Capture the cell that displays the provided text and extract its [X, Y] central coordinate. 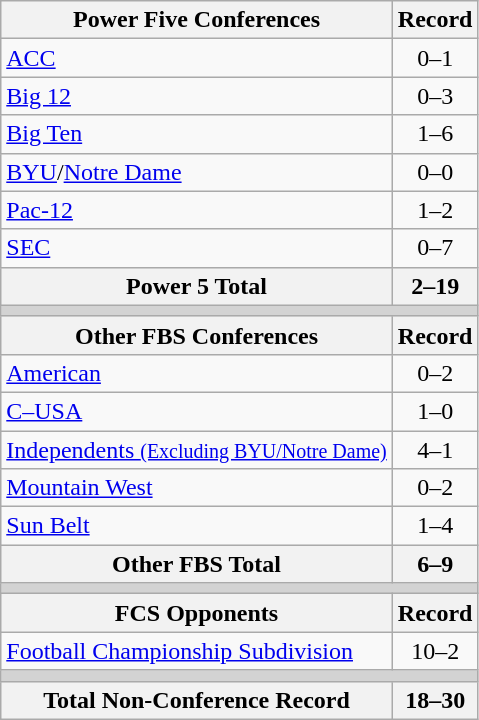
0–7 [435, 248]
4–1 [435, 449]
Other FBS Total [197, 564]
ACC [197, 58]
1–0 [435, 411]
C–USA [197, 411]
18–30 [435, 700]
Power Five Conferences [197, 20]
BYU/Notre Dame [197, 172]
0–0 [435, 172]
2–19 [435, 286]
1–6 [435, 134]
Big Ten [197, 134]
American [197, 373]
1–4 [435, 526]
0–1 [435, 58]
Big 12 [197, 96]
Power 5 Total [197, 286]
Sun Belt [197, 526]
Other FBS Conferences [197, 335]
Independents (Excluding BYU/Notre Dame) [197, 449]
Total Non-Conference Record [197, 700]
0–3 [435, 96]
Pac-12 [197, 210]
6–9 [435, 564]
Football Championship Subdivision [197, 651]
Mountain West [197, 488]
1–2 [435, 210]
FCS Opponents [197, 613]
10–2 [435, 651]
SEC [197, 248]
